Output the (X, Y) coordinate of the center of the cell containing the given text.  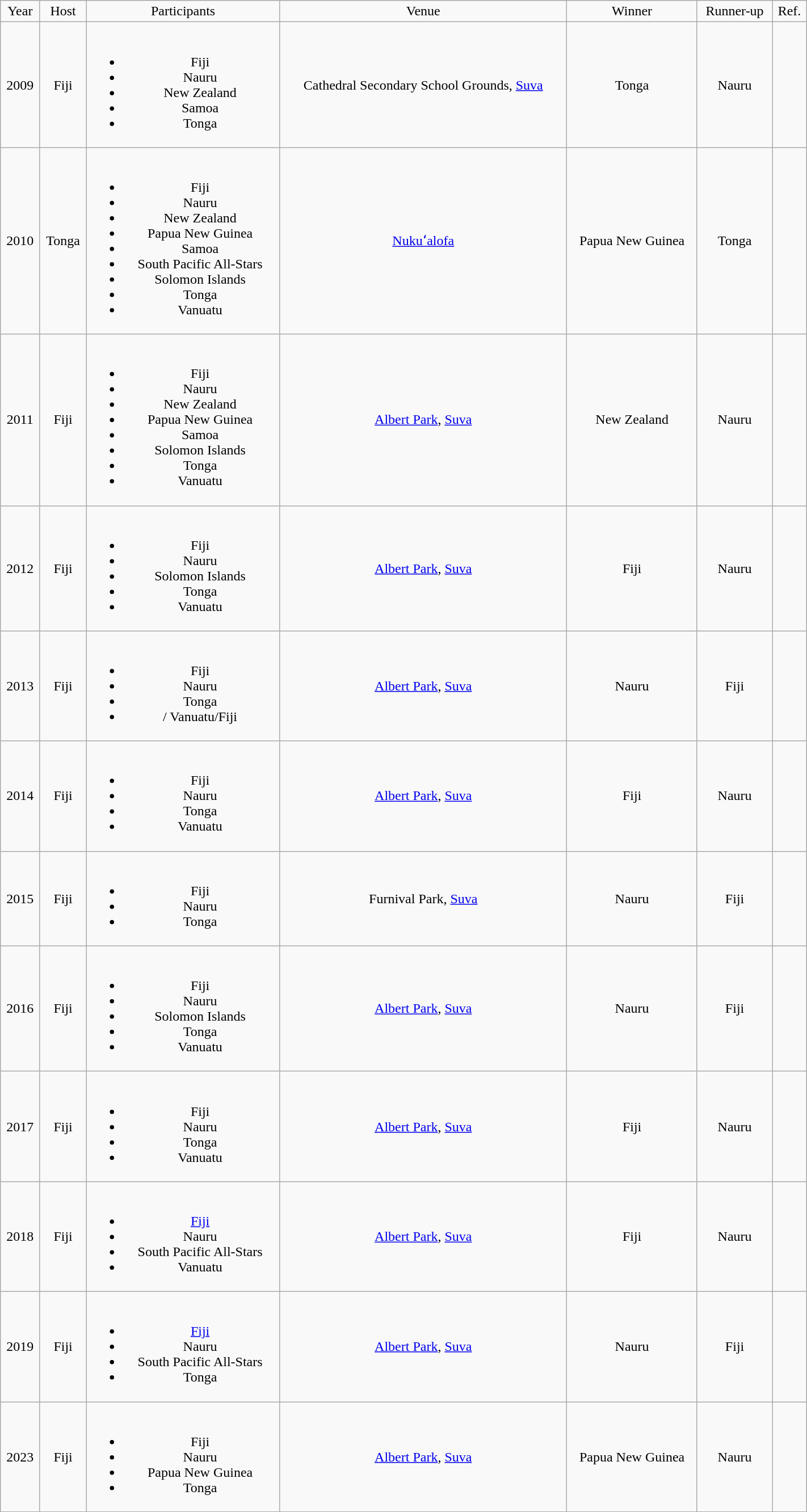
2010 (20, 241)
2016 (20, 1009)
Runner-up (734, 11)
Participants (183, 11)
2019 (20, 1346)
Fiji NauruSouth Pacific All-Stars Vanuatu (183, 1236)
Winner (632, 11)
2012 (20, 568)
Ref. (790, 11)
Host (64, 11)
Fiji Nauru Tonga (183, 899)
2018 (20, 1236)
2009 (20, 85)
Cathedral Secondary School Grounds, Suva (423, 85)
Nukuʻalofa (423, 241)
2014 (20, 796)
Fiji Nauru Tonga/ Vanuatu/Fiji (183, 686)
2017 (20, 1126)
2013 (20, 686)
Fiji Nauru New Zealand Papua New Guinea SamoaSouth Pacific All-Stars Solomon Islands Tonga Vanuatu (183, 241)
Fiji Nauru New Zealand Samoa Tonga (183, 85)
Furnival Park, Suva (423, 899)
2023 (20, 1456)
New Zealand (632, 420)
2015 (20, 899)
Year (20, 11)
Fiji NauruSouth Pacific All-Stars Tonga (183, 1346)
2011 (20, 420)
Fiji Nauru New Zealand Papua New Guinea Samoa Solomon Islands Tonga Vanuatu (183, 420)
Venue (423, 11)
Fiji Nauru Papua New Guinea Tonga (183, 1456)
